Capture the cell that displays the provided text and extract its [X, Y] central coordinate. 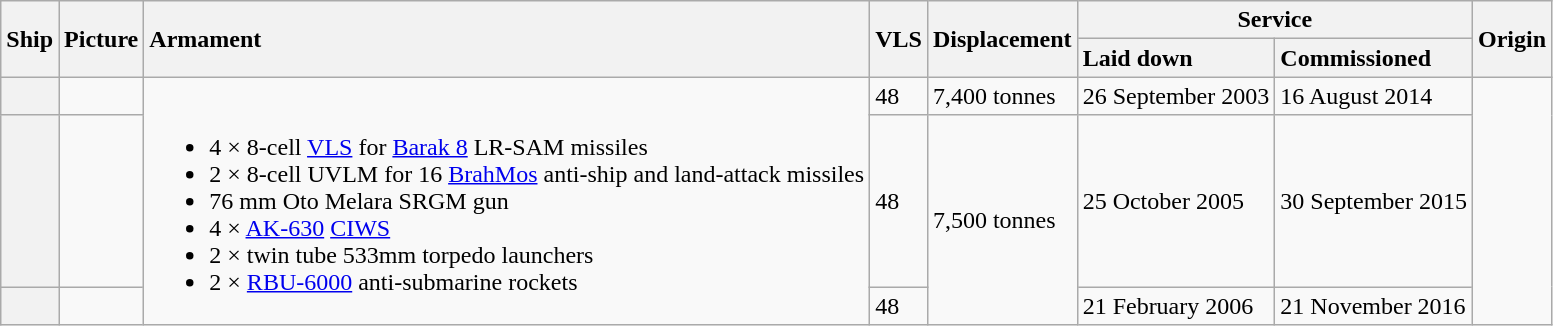
25 October 2005 [1176, 201]
Armament [507, 39]
21 November 2016 [1374, 306]
21 February 2006 [1176, 306]
Laid down [1176, 58]
Service [1274, 20]
26 September 2003 [1176, 96]
Origin [1512, 39]
30 September 2015 [1374, 201]
Picture [102, 39]
7,400 tonnes [1002, 96]
Displacement [1002, 39]
16 August 2014 [1374, 96]
Ship [30, 39]
VLS [899, 39]
Commissioned [1374, 58]
7,500 tonnes [1002, 220]
